Extract the (x, y) coordinate from the center of the cell holding the provided text.  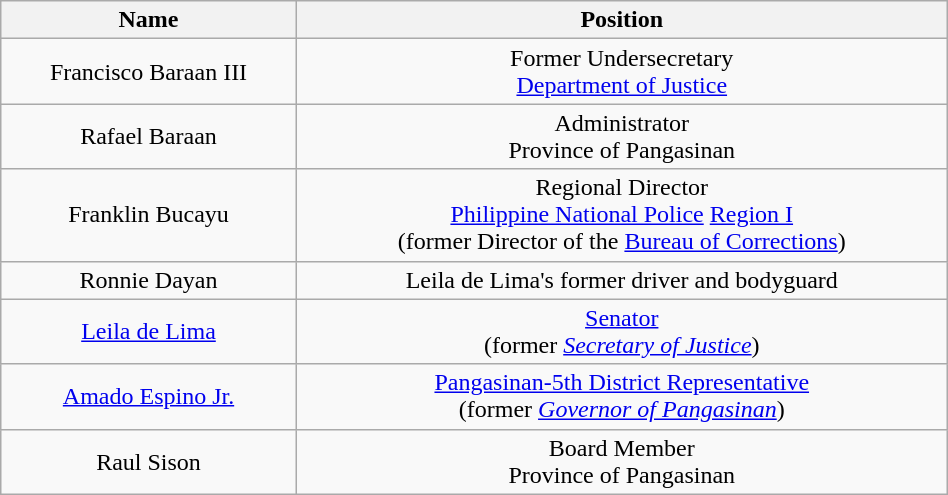
Raul Sison (149, 462)
Rafael Baraan (149, 136)
Leila de Lima (149, 332)
Leila de Lima's former driver and bodyguard (622, 280)
Pangasinan-5th District Representative(former Governor of Pangasinan) (622, 396)
Franklin Bucayu (149, 215)
Board MemberProvince of Pangasinan (622, 462)
Ronnie Dayan (149, 280)
Name (149, 20)
Position (622, 20)
Senator(former Secretary of Justice) (622, 332)
AdministratorProvince of Pangasinan (622, 136)
Former UndersecretaryDepartment of Justice (622, 72)
Regional DirectorPhilippine National Police Region I(former Director of the Bureau of Corrections) (622, 215)
Amado Espino Jr. (149, 396)
Francisco Baraan III (149, 72)
